Locate the cell with the specified text and output its [x, y] center coordinate. 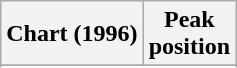
Peakposition [189, 34]
Chart (1996) [72, 34]
